Identify which cell holds the provided text, then report its (x, y) central coordinate. 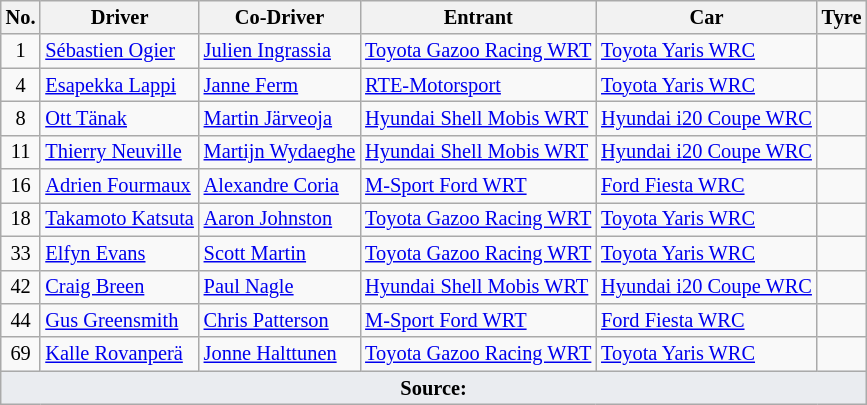
16 (21, 186)
Thierry Neuville (119, 152)
69 (21, 354)
Alexandre Coria (280, 186)
Martin Järveoja (280, 118)
4 (21, 85)
Paul Nagle (280, 287)
Aaron Johnston (280, 219)
Tyre (842, 17)
42 (21, 287)
11 (21, 152)
No. (21, 17)
Entrant (478, 17)
Kalle Rovanperä (119, 354)
Janne Ferm (280, 85)
Julien Ingrassia (280, 51)
Elfyn Evans (119, 253)
Esapekka Lappi (119, 85)
Car (706, 17)
1 (21, 51)
8 (21, 118)
Craig Breen (119, 287)
Co-Driver (280, 17)
Adrien Fourmaux (119, 186)
33 (21, 253)
Takamoto Katsuta (119, 219)
Sébastien Ogier (119, 51)
Source: (434, 388)
Scott Martin (280, 253)
Driver (119, 17)
44 (21, 320)
Jonne Halttunen (280, 354)
Gus Greensmith (119, 320)
Ott Tänak (119, 118)
Martijn Wydaeghe (280, 152)
Chris Patterson (280, 320)
RTE-Motorsport (478, 85)
18 (21, 219)
